Find where the given text appears and provide that cell's center as (X, Y) coordinate. 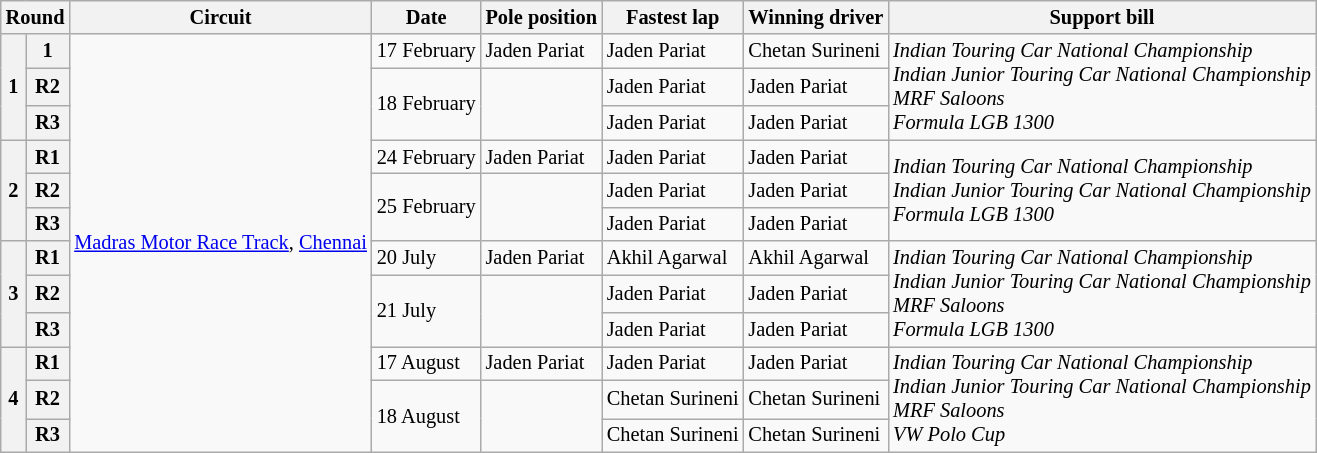
Winning driver (816, 17)
Support bill (1102, 17)
17 February (426, 51)
21 July (426, 310)
Round (36, 17)
24 February (426, 157)
Date (426, 17)
Indian Touring Car National ChampionshipIndian Junior Touring Car National ChampionshipFormula LGB 1300 (1102, 190)
Madras Motor Race Track, Chennai (220, 243)
18 August (426, 416)
20 July (426, 258)
4 (14, 399)
25 February (426, 206)
18 February (426, 104)
Pole position (542, 17)
Fastest lap (673, 17)
Circuit (220, 17)
2 (14, 190)
3 (14, 294)
17 August (426, 363)
Indian Touring Car National ChampionshipIndian Junior Touring Car National ChampionshipMRF SaloonsVW Polo Cup (1102, 399)
